Provide the [x, y] coordinate of the cell's center where the given text is located.  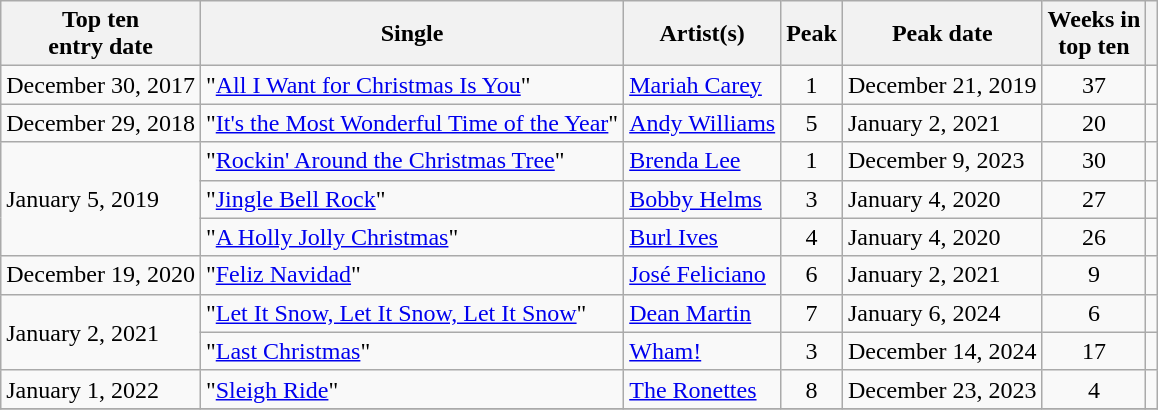
December 14, 2024 [942, 351]
January 6, 2024 [942, 313]
5 [812, 123]
"A Holly Jolly Christmas" [412, 237]
December 23, 2023 [942, 389]
"Let It Snow, Let It Snow, Let It Snow" [412, 313]
7 [812, 313]
Burl Ives [702, 237]
9 [1094, 275]
Mariah Carey [702, 85]
Andy Williams [702, 123]
"Feliz Navidad" [412, 275]
December 9, 2023 [942, 161]
"Last Christmas" [412, 351]
"Sleigh Ride" [412, 389]
Dean Martin [702, 313]
Wham! [702, 351]
"All I Want for Christmas Is You" [412, 85]
17 [1094, 351]
Bobby Helms [702, 199]
30 [1094, 161]
"It's the Most Wonderful Time of the Year" [412, 123]
Peak [812, 34]
January 1, 2022 [101, 389]
Artist(s) [702, 34]
December 30, 2017 [101, 85]
27 [1094, 199]
December 21, 2019 [942, 85]
"Rockin' Around the Christmas Tree" [412, 161]
Peak date [942, 34]
December 29, 2018 [101, 123]
37 [1094, 85]
20 [1094, 123]
January 5, 2019 [101, 199]
The Ronettes [702, 389]
26 [1094, 237]
Single [412, 34]
Top tenentry date [101, 34]
José Feliciano [702, 275]
December 19, 2020 [101, 275]
8 [812, 389]
Weeks intop ten [1094, 34]
"Jingle Bell Rock" [412, 199]
Brenda Lee [702, 161]
